Detect which cell encompasses the target text, then output its (x, y) center coordinate. 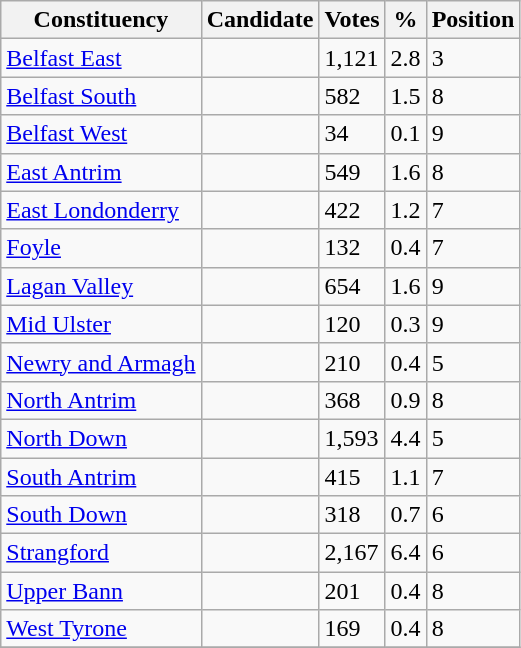
169 (352, 629)
South Antrim (101, 477)
Votes (352, 20)
Lagan Valley (101, 286)
1.1 (406, 477)
2,167 (352, 553)
210 (352, 362)
1,593 (352, 438)
6.4 (406, 553)
1.5 (406, 96)
Foyle (101, 248)
422 (352, 210)
Belfast West (101, 134)
North Antrim (101, 400)
1.2 (406, 210)
Candidate (260, 20)
4.4 (406, 438)
318 (352, 515)
368 (352, 400)
582 (352, 96)
Belfast South (101, 96)
Position (473, 20)
549 (352, 172)
West Tyrone (101, 629)
East Londonderry (101, 210)
0.1 (406, 134)
34 (352, 134)
654 (352, 286)
Constituency (101, 20)
415 (352, 477)
0.9 (406, 400)
120 (352, 324)
South Down (101, 515)
Newry and Armagh (101, 362)
Mid Ulster (101, 324)
0.3 (406, 324)
0.7 (406, 515)
East Antrim (101, 172)
2.8 (406, 58)
1,121 (352, 58)
Upper Bann (101, 591)
201 (352, 591)
Belfast East (101, 58)
North Down (101, 438)
3 (473, 58)
Strangford (101, 553)
% (406, 20)
132 (352, 248)
